Return the (x, y) coordinate for the center point of the cell that contains the specified text.  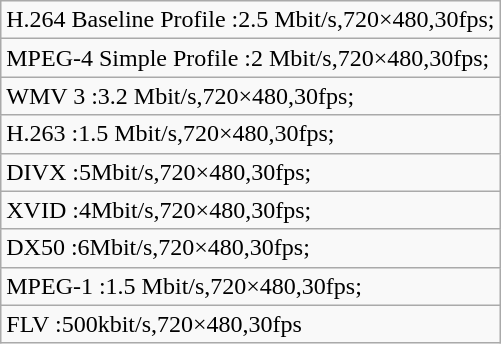
WMV 3 :3.2 Mbit/s,720×480,30fps; (250, 96)
H.264 Baseline Profile :2.5 Mbit/s,720×480,30fps; (250, 20)
H.263 :1.5 Mbit/s,720×480,30fps; (250, 134)
MPEG-1 :1.5 Mbit/s,720×480,30fps; (250, 286)
DX50 :6Mbit/s,720×480,30fps; (250, 248)
DIVX :5Mbit/s,720×480,30fps; (250, 172)
FLV :500kbit/s,720×480,30fps (250, 324)
XVID :4Mbit/s,720×480,30fps; (250, 210)
MPEG-4 Simple Profile :2 Mbit/s,720×480,30fps; (250, 58)
